Scan for the cell matching the given text and deliver its [x, y] coordinate at center. 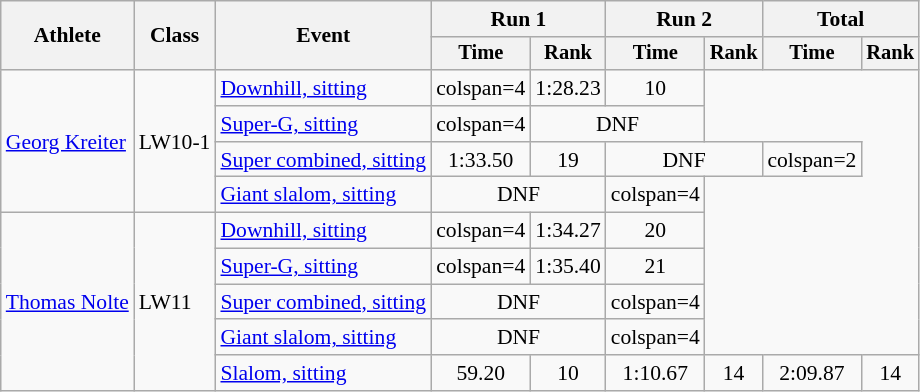
Georg Kreiter [68, 141]
Athlete [68, 36]
Total [840, 19]
1:34.27 [568, 231]
1:33.50 [480, 160]
Event [323, 36]
1:10.67 [656, 373]
1:35.40 [568, 267]
colspan=2 [812, 160]
20 [656, 231]
2:09.87 [812, 373]
Slalom, sitting [323, 373]
Run 2 [684, 19]
1:28.23 [568, 88]
59.20 [480, 373]
LW10-1 [175, 141]
LW11 [175, 302]
Class [175, 36]
19 [568, 160]
Run 1 [518, 19]
21 [656, 267]
Thomas Nolte [68, 302]
